Return the [X, Y] coordinate for the center point of the cell that contains the specified text.  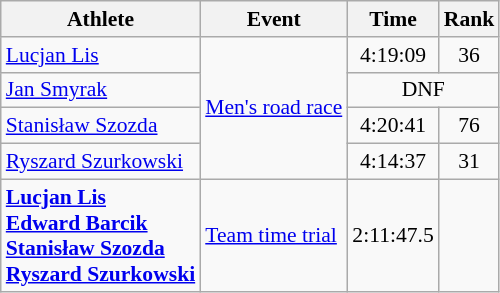
DNF [423, 90]
Lucjan Lis [100, 55]
31 [470, 162]
Event [274, 19]
2:11:47.5 [392, 235]
4:20:41 [392, 126]
Lucjan LisEdward BarcikStanisław SzozdaRyszard Szurkowski [100, 235]
4:19:09 [392, 55]
Jan Smyrak [100, 90]
Time [392, 19]
Ryszard Szurkowski [100, 162]
Men's road race [274, 108]
Rank [470, 19]
Stanisław Szozda [100, 126]
76 [470, 126]
Athlete [100, 19]
Team time trial [274, 235]
36 [470, 55]
4:14:37 [392, 162]
